Return the [X, Y] coordinate for the center point of the cell that contains the specified text.  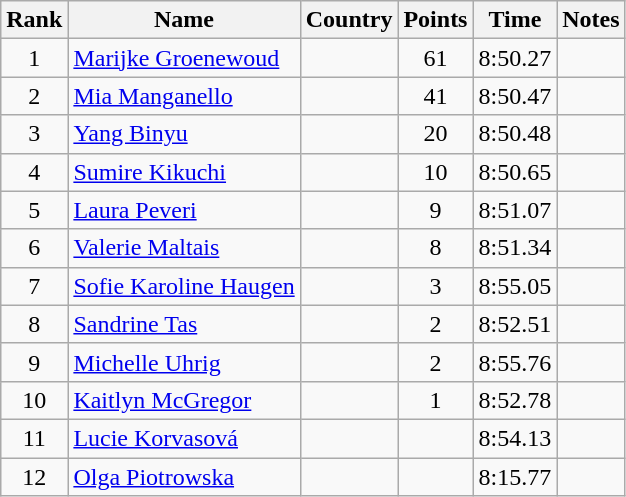
Michelle Uhrig [184, 362]
Sandrine Tas [184, 324]
6 [34, 248]
Lucie Korvasová [184, 438]
Sofie Karoline Haugen [184, 286]
Yang Binyu [184, 134]
11 [34, 438]
4 [34, 172]
8:51.07 [515, 210]
20 [436, 134]
Points [436, 20]
8:50.27 [515, 58]
12 [34, 477]
8:15.77 [515, 477]
Country [349, 20]
41 [436, 96]
8:50.65 [515, 172]
61 [436, 58]
8:52.51 [515, 324]
8:52.78 [515, 400]
8:54.13 [515, 438]
Time [515, 20]
8:55.76 [515, 362]
8:50.48 [515, 134]
7 [34, 286]
Name [184, 20]
8:51.34 [515, 248]
Valerie Maltais [184, 248]
Olga Piotrowska [184, 477]
8:55.05 [515, 286]
Laura Peveri [184, 210]
5 [34, 210]
Kaitlyn McGregor [184, 400]
8:50.47 [515, 96]
Marijke Groenewoud [184, 58]
Rank [34, 20]
Notes [591, 20]
Sumire Kikuchi [184, 172]
Mia Manganello [184, 96]
